Locate the cell with the specified text and output its (X, Y) center coordinate. 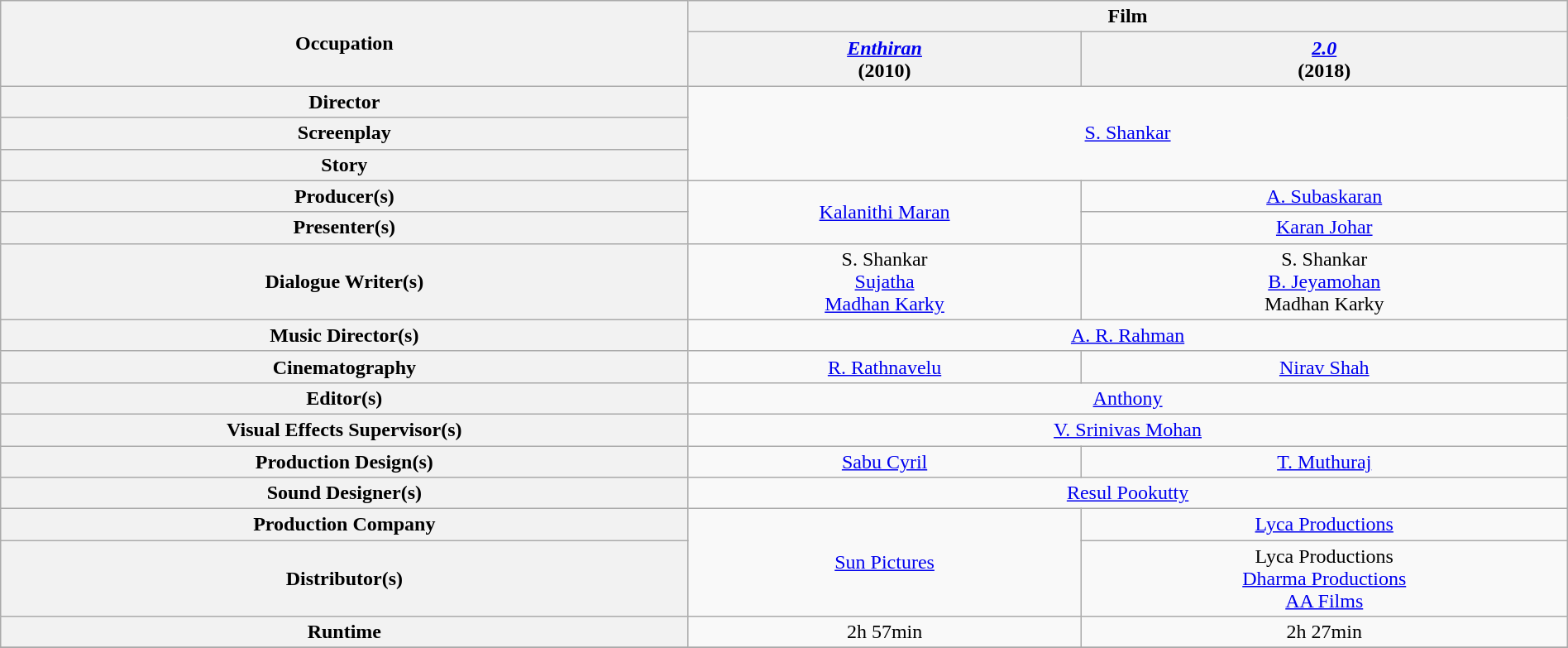
2h 27min (1324, 632)
Dialogue Writer(s) (344, 281)
A. Subaskaran (1324, 196)
Sun Pictures (885, 563)
Presenter(s) (344, 228)
Cinematography (344, 367)
Runtime (344, 632)
Story (344, 165)
2.0 (2018) (1324, 60)
Distributor(s) (344, 578)
V. Srinivas Mohan (1128, 430)
Resul Pookutty (1128, 493)
2h 57min (885, 632)
Production Design(s) (344, 461)
Production Company (344, 525)
Enthiran (2010) (885, 60)
S. ShankarSujathaMadhan Karky (885, 281)
Director (344, 102)
Karan Johar (1324, 228)
Music Director(s) (344, 335)
T. Muthuraj (1324, 461)
Sabu Cyril (885, 461)
Editor(s) (344, 398)
A. R. Rahman (1128, 335)
Occupation (344, 43)
S. ShankarB. JeyamohanMadhan Karky (1324, 281)
Screenplay (344, 133)
Kalanithi Maran (885, 212)
Lyca Productions (1324, 525)
Nirav Shah (1324, 367)
S. Shankar (1128, 133)
Sound Designer(s) (344, 493)
Lyca Productions Dharma Productions AA Films (1324, 578)
Film (1128, 17)
Visual Effects Supervisor(s) (344, 430)
Anthony (1128, 398)
R. Rathnavelu (885, 367)
Producer(s) (344, 196)
